Return the [x, y] coordinate for the center point of the cell that contains the specified text.  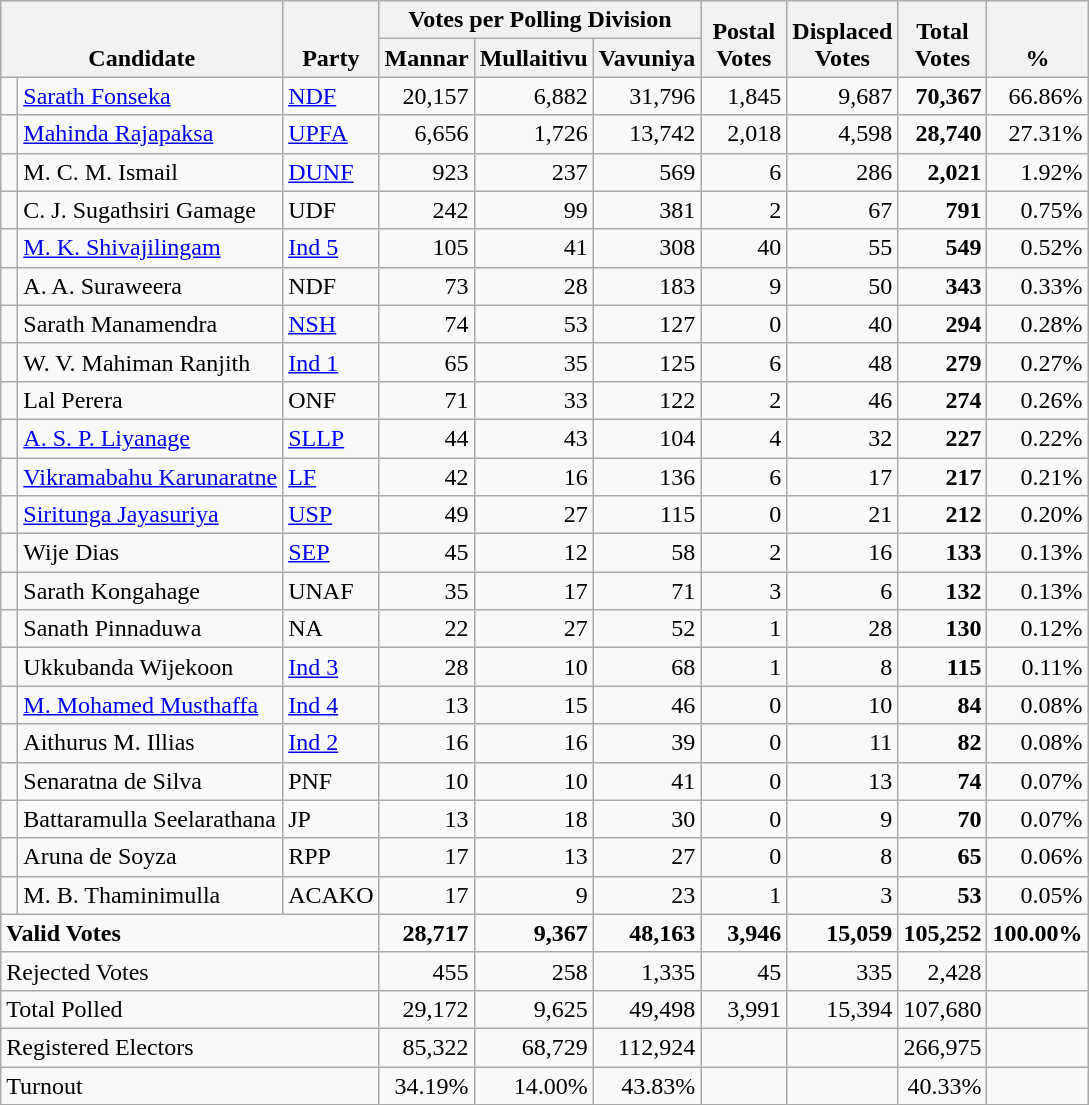
27.31% [1038, 134]
49 [426, 515]
Aruna de Soyza [150, 857]
133 [942, 553]
132 [942, 591]
343 [942, 286]
% [1038, 39]
73 [426, 286]
67 [842, 210]
0.33% [1038, 286]
RPP [331, 857]
C. J. Sugathsiri Gamage [150, 210]
294 [942, 324]
43.83% [647, 1085]
68 [647, 667]
381 [647, 210]
455 [426, 971]
0.26% [1038, 400]
29,172 [426, 1009]
104 [647, 438]
32 [842, 438]
0.52% [1038, 248]
1.92% [1038, 172]
4 [744, 438]
30 [647, 819]
UDF [331, 210]
0.21% [1038, 477]
34.19% [426, 1085]
1,726 [534, 134]
107,680 [942, 1009]
A. S. P. Liyanage [150, 438]
UPFA [331, 134]
Battaramulla Seelarathana [150, 819]
28,717 [426, 933]
Ind 5 [331, 248]
2,018 [744, 134]
DisplacedVotes [842, 39]
105 [426, 248]
Ind 3 [331, 667]
Vavuniya [647, 58]
15,394 [842, 1009]
13,742 [647, 134]
ACAKO [331, 895]
1,335 [647, 971]
50 [842, 286]
212 [942, 515]
SEP [331, 553]
0.28% [1038, 324]
Lal Perera [150, 400]
85,322 [426, 1047]
48 [842, 362]
0.06% [1038, 857]
84 [942, 705]
28,740 [942, 134]
0.12% [1038, 629]
286 [842, 172]
23 [647, 895]
ONF [331, 400]
258 [534, 971]
569 [647, 172]
39 [647, 743]
122 [647, 400]
0.27% [1038, 362]
6,656 [426, 134]
W. V. Mahiman Ranjith [150, 362]
6,882 [534, 96]
Sarath Manamendra [150, 324]
22 [426, 629]
20,157 [426, 96]
227 [942, 438]
58 [647, 553]
55 [842, 248]
2,428 [942, 971]
DUNF [331, 172]
43 [534, 438]
52 [647, 629]
9,687 [842, 96]
NA [331, 629]
Aithurus M. Illias [150, 743]
217 [942, 477]
70 [942, 819]
Wije Dias [150, 553]
0.11% [1038, 667]
M. Mohamed Musthaffa [150, 705]
3,991 [744, 1009]
42 [426, 477]
335 [842, 971]
PNF [331, 781]
183 [647, 286]
279 [942, 362]
Valid Votes [190, 933]
Mannar [426, 58]
M. B. Thaminimulla [150, 895]
PostalVotes [744, 39]
791 [942, 210]
127 [647, 324]
44 [426, 438]
JP [331, 819]
Ind 1 [331, 362]
100.00% [1038, 933]
40.33% [942, 1085]
UNAF [331, 591]
Ukkubanda Wijekoon [150, 667]
923 [426, 172]
237 [534, 172]
Mullaitivu [534, 58]
SLLP [331, 438]
Turnout [190, 1085]
Ind 4 [331, 705]
33 [534, 400]
308 [647, 248]
LF [331, 477]
15,059 [842, 933]
549 [942, 248]
21 [842, 515]
31,796 [647, 96]
3,946 [744, 933]
Sarath Fonseka [150, 96]
0.20% [1038, 515]
M. C. M. Ismail [150, 172]
18 [534, 819]
0.22% [1038, 438]
4,598 [842, 134]
Senaratna de Silva [150, 781]
M. K. Shivajilingam [150, 248]
0.75% [1038, 210]
Total Votes [942, 39]
Mahinda Rajapaksa [150, 134]
266,975 [942, 1047]
12 [534, 553]
Votes per Polling Division [540, 20]
274 [942, 400]
105,252 [942, 933]
242 [426, 210]
136 [647, 477]
130 [942, 629]
NSH [331, 324]
112,924 [647, 1047]
82 [942, 743]
USP [331, 515]
Vikramabahu Karunaratne [150, 477]
2,021 [942, 172]
66.86% [1038, 96]
Party [331, 39]
Ind 2 [331, 743]
9,367 [534, 933]
125 [647, 362]
Sanath Pinnaduwa [150, 629]
Siritunga Jayasuriya [150, 515]
48,163 [647, 933]
14.00% [534, 1085]
68,729 [534, 1047]
15 [534, 705]
1,845 [744, 96]
70,367 [942, 96]
49,498 [647, 1009]
0.05% [1038, 895]
A. A. Suraweera [150, 286]
99 [534, 210]
Total Polled [190, 1009]
Rejected Votes [190, 971]
Sarath Kongahage [150, 591]
9,625 [534, 1009]
Candidate [142, 39]
Registered Electors [190, 1047]
11 [842, 743]
